Locate the cell with the specified text and output its [X, Y] center coordinate. 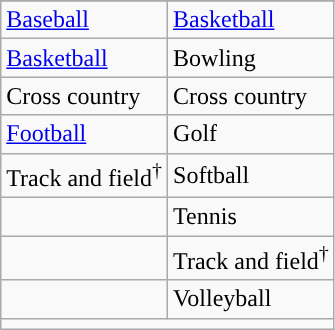
Baseball [84, 20]
Tennis [252, 217]
Bowling [252, 58]
Golf [252, 134]
Volleyball [252, 299]
Football [84, 134]
Softball [252, 176]
